Extract the [x, y] coordinate from the center of the cell holding the provided text.  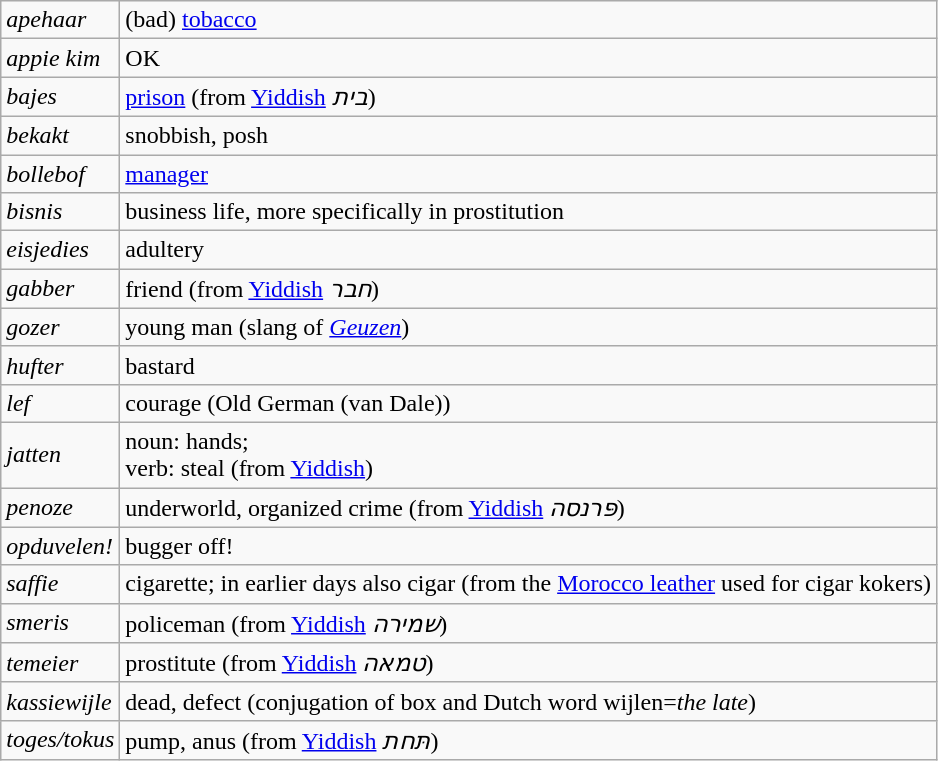
gabber [60, 289]
business life, more specifically in prostitution [528, 212]
temeier [60, 663]
hufter [60, 365]
underworld, organized crime (from Yiddish פּרנסה) [528, 508]
lef [60, 403]
prostitute (from Yiddish טמאה) [528, 663]
policeman (from Yiddish שמירה) [528, 623]
friend (from Yiddish חבר) [528, 289]
bekakt [60, 135]
(bad) tobacco [528, 20]
prison (from Yiddish בית) [528, 97]
pump, anus (from Yiddish תּחת) [528, 740]
OK [528, 58]
saffie [60, 584]
noun: hands;verb: steal (from Yiddish) [528, 454]
gozer [60, 327]
eisjedies [60, 250]
dead, defect (conjugation of box and Dutch word wijlen=the late) [528, 701]
manager [528, 173]
penoze [60, 508]
opduvelen! [60, 546]
bugger off! [528, 546]
kassiewijle [60, 701]
bollebof [60, 173]
jatten [60, 454]
appie kim [60, 58]
bisnis [60, 212]
smeris [60, 623]
courage (Old German (van Dale)) [528, 403]
snobbish, posh [528, 135]
bastard [528, 365]
bajes [60, 97]
cigarette; in earlier days also cigar (from the Morocco leather used for cigar kokers) [528, 584]
toges/tokus [60, 740]
young man (slang of Geuzen) [528, 327]
adultery [528, 250]
apehaar [60, 20]
